Pinpoint the cell where the given text exists, returning its [x, y] midpoint coordinate. 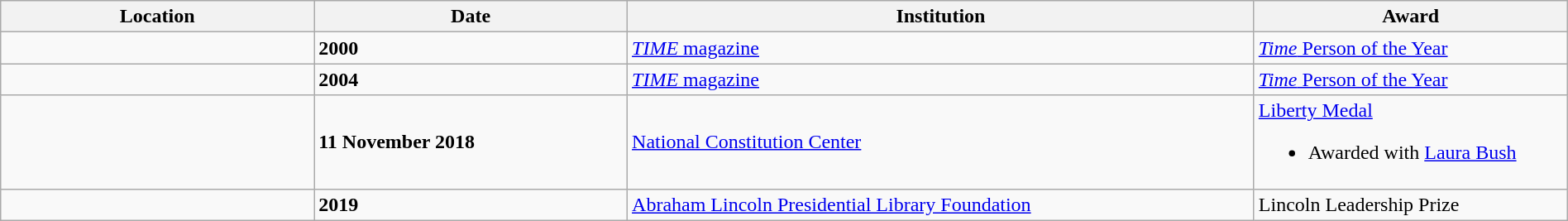
Liberty MedalAwarded with Laura Bush [1411, 142]
Abraham Lincoln Presidential Library Foundation [941, 204]
2019 [471, 204]
2004 [471, 79]
Award [1411, 17]
Lincoln Leadership Prize [1411, 204]
National Constitution Center [941, 142]
Date [471, 17]
11 November 2018 [471, 142]
Location [157, 17]
Institution [941, 17]
2000 [471, 48]
